Pinpoint the cell where the given text exists, returning its (x, y) midpoint coordinate. 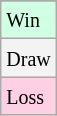
Loss (28, 96)
Draw (28, 58)
Win (28, 20)
